Return (X, Y) of the center of cell containing provided text 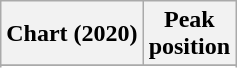
Chart (2020) (72, 34)
Peakposition (189, 34)
